Pinpoint the cell where the given text exists, returning its [X, Y] midpoint coordinate. 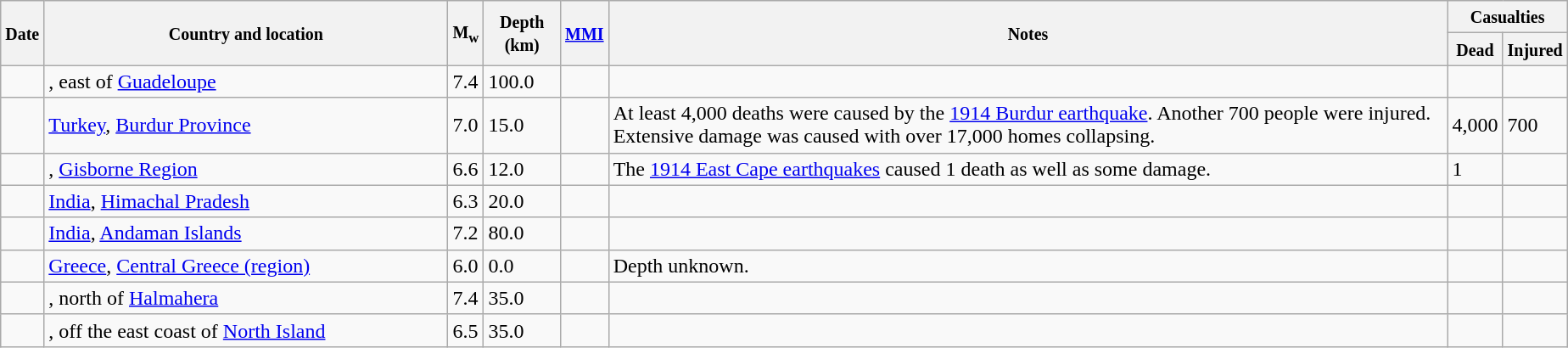
6.0 [466, 266]
, off the east coast of North Island [246, 330]
Depth unknown. [1028, 266]
Country and location [246, 33]
6.3 [466, 201]
, Gisborne Region [246, 169]
MMI [585, 33]
6.6 [466, 169]
Turkey, Burdur Province [246, 126]
700 [1535, 126]
, north of Halmahera [246, 298]
Casualties [1507, 17]
12.0 [523, 169]
Depth (km) [523, 33]
7.2 [466, 233]
Notes [1028, 33]
1 [1475, 169]
7.0 [466, 126]
4,000 [1475, 126]
80.0 [523, 233]
100.0 [523, 81]
Greece, Central Greece (region) [246, 266]
6.5 [466, 330]
, east of Guadeloupe [246, 81]
15.0 [523, 126]
Mw [466, 33]
0.0 [523, 266]
India, Himachal Pradesh [246, 201]
Date [22, 33]
The 1914 East Cape earthquakes caused 1 death as well as some damage. [1028, 169]
Injured [1535, 49]
Dead [1475, 49]
India, Andaman Islands [246, 233]
20.0 [523, 201]
